Find where the given text appears and provide that cell's center as (X, Y) coordinate. 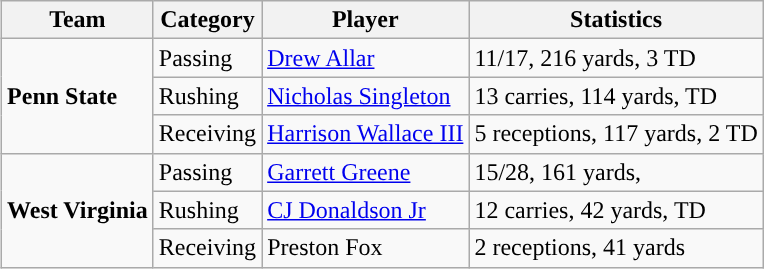
13 carries, 114 yards, TD (616, 96)
5 receptions, 117 yards, 2 TD (616, 134)
Statistics (616, 20)
Team (78, 20)
11/17, 216 yards, 3 TD (616, 58)
15/28, 161 yards, (616, 172)
Category (207, 20)
CJ Donaldson Jr (366, 210)
Penn State (78, 96)
Harrison Wallace III (366, 134)
Player (366, 20)
2 receptions, 41 yards (616, 248)
Drew Allar (366, 58)
Preston Fox (366, 248)
Nicholas Singleton (366, 96)
Garrett Greene (366, 172)
12 carries, 42 yards, TD (616, 210)
West Virginia (78, 210)
